Extract the (x, y) coordinate from the center of the cell holding the provided text.  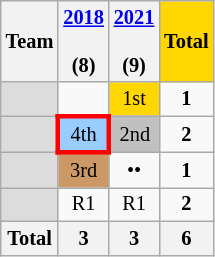
4th (83, 134)
3rd (83, 170)
•• (134, 170)
6 (186, 238)
Team (30, 41)
2018(8) (83, 41)
2nd (134, 134)
1st (134, 99)
2021(9) (134, 41)
